Capture the cell that displays the provided text and extract its (X, Y) central coordinate. 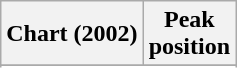
Peakposition (189, 34)
Chart (2002) (72, 34)
